Capture the cell that displays the provided text and extract its (x, y) central coordinate. 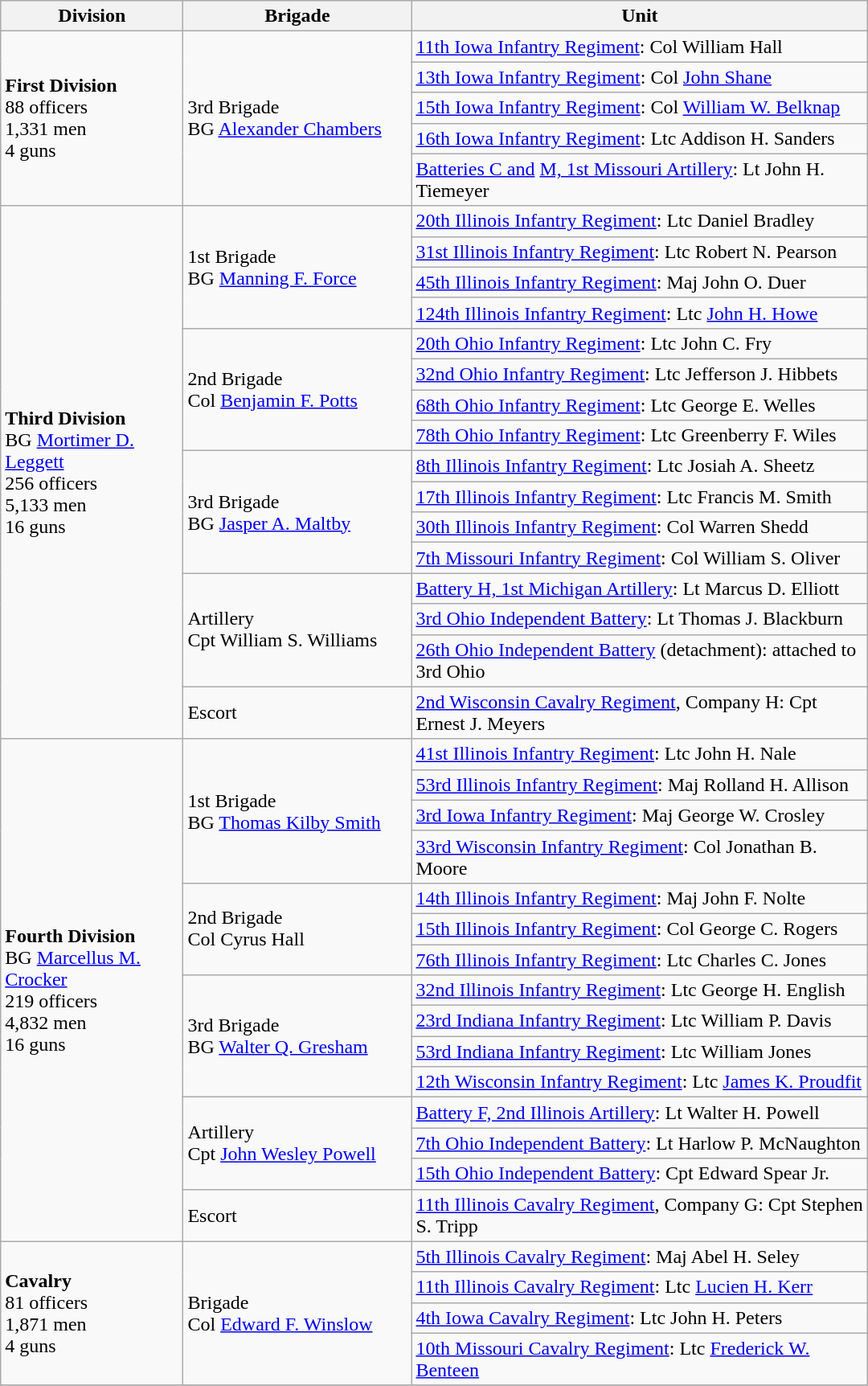
32nd Ohio Infantry Regiment: Ltc Jefferson J. Hibbets (640, 374)
3rd BrigadeBG Walter Q. Gresham (297, 1036)
41st Illinois Infantry Regiment: Ltc John H. Nale (640, 754)
1st BrigadeBG Thomas Kilby Smith (297, 810)
8th Illinois Infantry Regiment: Ltc Josiah A. Sheetz (640, 466)
53rd Illinois Infantry Regiment: Maj Rolland H. Allison (640, 785)
3rd BrigadeBG Alexander Chambers (297, 119)
Battery F, 2nd Illinois Artillery: Lt Walter H. Powell (640, 1113)
68th Ohio Infantry Regiment: Ltc George E. Welles (640, 404)
15th Iowa Infantry Regiment: Col William W. Belknap (640, 108)
32nd Illinois Infantry Regiment: Ltc George H. English (640, 990)
14th Illinois Infantry Regiment: Maj John F. Nolte (640, 898)
11th Illinois Cavalry Regiment: Ltc Lucien H. Kerr (640, 1287)
2nd BrigadeCol Benjamin F. Potts (297, 389)
17th Illinois Infantry Regiment: Ltc Francis M. Smith (640, 497)
4th Iowa Cavalry Regiment: Ltc John H. Peters (640, 1318)
16th Iowa Infantry Regiment: Ltc Addison H. Sanders (640, 138)
7th Ohio Independent Battery: Lt Harlow P. McNaughton (640, 1143)
15th Illinois Infantry Regiment: Col George C. Rogers (640, 929)
2nd Wisconsin Cavalry Regiment, Company H: Cpt Ernest J. Meyers (640, 712)
31st Illinois Infantry Regiment: Ltc Robert N. Pearson (640, 252)
20th Illinois Infantry Regiment: Ltc Daniel Bradley (640, 221)
5th Illinois Cavalry Regiment: Maj Abel H. Seley (640, 1257)
13th Iowa Infantry Regiment: Col John Shane (640, 77)
BrigadeCol Edward F. Winslow (297, 1314)
15th Ohio Independent Battery: Cpt Edward Spear Jr. (640, 1174)
Division (92, 16)
53rd Indiana Infantry Regiment: Ltc William Jones (640, 1052)
2nd BrigadeCol Cyrus Hall (297, 929)
3rd BrigadeBG Jasper A. Maltby (297, 512)
Brigade (297, 16)
ArtilleryCpt William S. Williams (297, 630)
Third DivisionBG Mortimer D. Leggett256 officers5,133 men16 guns (92, 473)
124th Illinois Infantry Regiment: Ltc John H. Howe (640, 313)
78th Ohio Infantry Regiment: Ltc Greenberry F. Wiles (640, 436)
Battery H, 1st Michigan Artillery: Lt Marcus D. Elliott (640, 588)
12th Wisconsin Infantry Regiment: Ltc James K. Proudfit (640, 1082)
1st BrigadeBG Manning F. Force (297, 267)
3rd Iowa Infantry Regiment: Maj George W. Crosley (640, 815)
3rd Ohio Independent Battery: Lt Thomas J. Blackburn (640, 619)
33rd Wisconsin Infantry Regiment: Col Jonathan B. Moore (640, 857)
20th Ohio Infantry Regiment: Ltc John C. Fry (640, 343)
11th Illinois Cavalry Regiment, Company G: Cpt Stephen S. Tripp (640, 1216)
45th Illinois Infantry Regiment: Maj John O. Duer (640, 282)
ArtilleryCpt John Wesley Powell (297, 1143)
First Division88 officers1,331 men4 guns (92, 119)
7th Missouri Infantry Regiment: Col William S. Oliver (640, 558)
Batteries C and M, 1st Missouri Artillery: Lt John H. Tiemeyer (640, 180)
30th Illinois Infantry Regiment: Col Warren Shedd (640, 527)
76th Illinois Infantry Regiment: Ltc Charles C. Jones (640, 959)
Fourth DivisionBG Marcellus M. Crocker219 officers4,832 men16 guns (92, 990)
Cavalry81 officers1,871 men4 guns (92, 1314)
Unit (640, 16)
23rd Indiana Infantry Regiment: Ltc William P. Davis (640, 1021)
10th Missouri Cavalry Regiment: Ltc Frederick W. Benteen (640, 1359)
26th Ohio Independent Battery (detachment): attached to 3rd Ohio (640, 661)
11th Iowa Infantry Regiment: Col William Hall (640, 47)
